Identify which cell holds the provided text, then report its (X, Y) central coordinate. 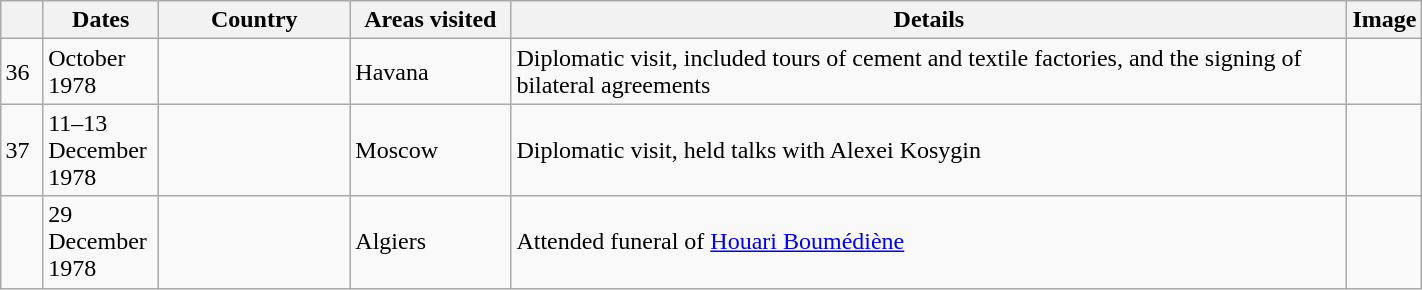
Diplomatic visit, held talks with Alexei Kosygin (929, 150)
October 1978 (101, 72)
Image (1384, 20)
11–13 December 1978 (101, 150)
36 (22, 72)
Algiers (430, 242)
37 (22, 150)
29 December 1978 (101, 242)
Havana (430, 72)
Country (254, 20)
Diplomatic visit, included tours of cement and textile factories, and the signing of bilateral agreements (929, 72)
Attended funeral of Houari Boumédiène (929, 242)
Moscow (430, 150)
Areas visited (430, 20)
Dates (101, 20)
Details (929, 20)
